Search for the cell housing the specified text and yield its [x, y] center coordinate. 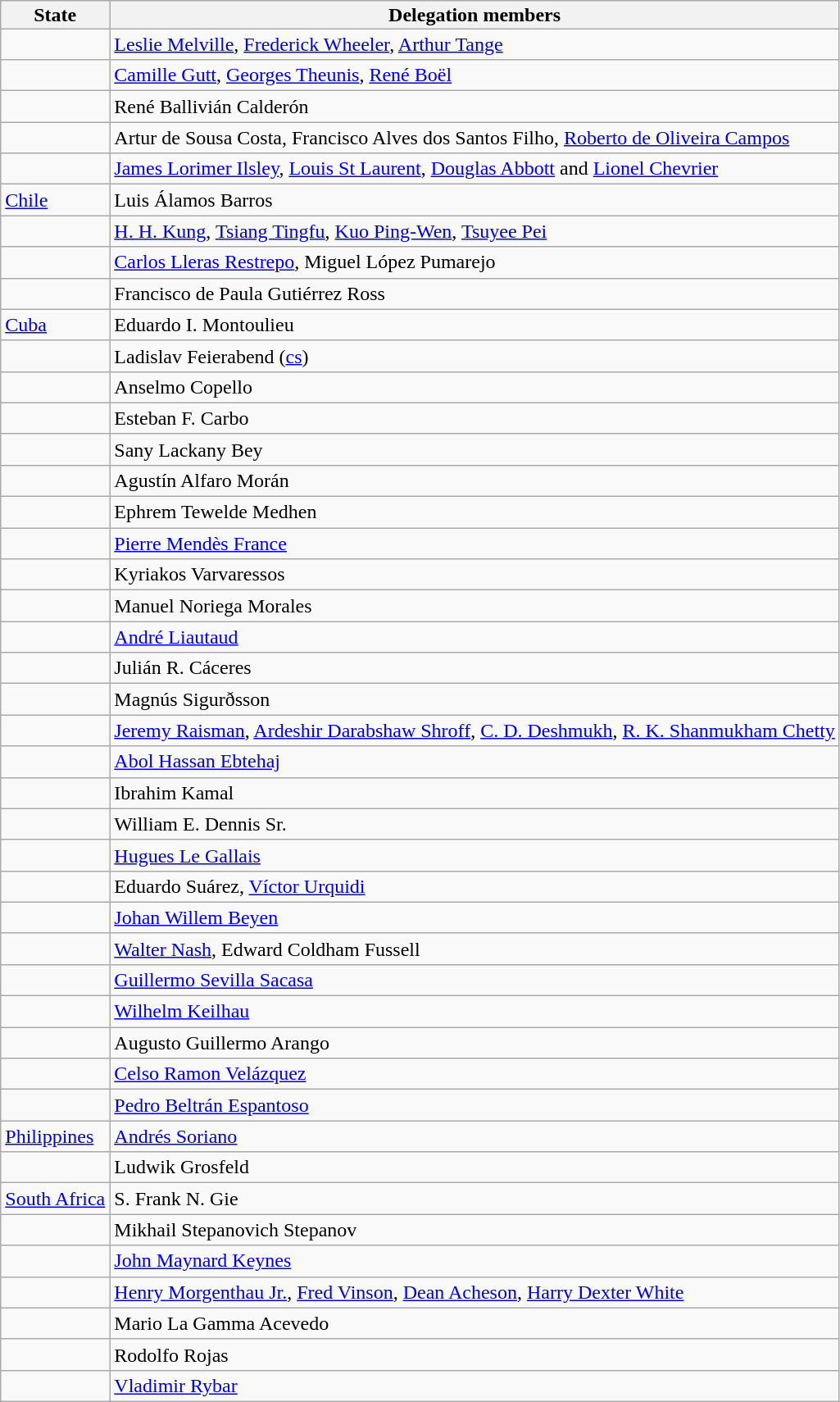
Manuel Noriega Morales [475, 606]
Francisco de Paula Gutiérrez Ross [475, 294]
Wilhelm Keilhau [475, 1012]
H. H. Kung, Tsiang Tingfu, Kuo Ping-Wen, Tsuyee Pei [475, 231]
Mario La Gamma Acevedo [475, 1323]
Carlos Lleras Restrepo, Miguel López Pumarejo [475, 262]
Ladislav Feierabend (cs) [475, 356]
Artur de Sousa Costa, Francisco Alves dos Santos Filho, Roberto de Oliveira Campos [475, 138]
John Maynard Keynes [475, 1261]
Julián R. Cáceres [475, 668]
Sany Lackany Bey [475, 449]
Ludwik Grosfeld [475, 1168]
Ibrahim Kamal [475, 793]
William E. Dennis Sr. [475, 824]
André Liautaud [475, 637]
Eduardo Suárez, Víctor Urquidi [475, 886]
Leslie Melville, Frederick Wheeler, Arthur Tange [475, 44]
Eduardo I. Montoulieu [475, 325]
Ephrem Tewelde Medhen [475, 512]
Guillermo Sevilla Sacasa [475, 980]
Delegation members [475, 15]
Johan Willem Beyen [475, 917]
Rodolfo Rojas [475, 1354]
Pedro Beltrán Espantoso [475, 1105]
Philippines [56, 1136]
S. Frank N. Gie [475, 1199]
Agustín Alfaro Morán [475, 480]
Kyriakos Varvaressos [475, 575]
René Ballivián Calderón [475, 107]
Jeremy Raisman, Ardeshir Darabshaw Shroff, C. D. Deshmukh, R. K. Shanmukham Chetty [475, 731]
Celso Ramon Velázquez [475, 1074]
Abol Hassan Ebtehaj [475, 762]
Luis Álamos Barros [475, 200]
Cuba [56, 325]
Mikhail Stepanovich Stepanov [475, 1230]
Vladimir Rybar [475, 1386]
Henry Morgenthau Jr., Fred Vinson, Dean Acheson, Harry Dexter White [475, 1292]
Anselmo Copello [475, 387]
James Lorimer Ilsley, Louis St Laurent, Douglas Abbott and Lionel Chevrier [475, 169]
Andrés Soriano [475, 1136]
Magnús Sigurðsson [475, 699]
Chile [56, 200]
Augusto Guillermo Arango [475, 1043]
Esteban F. Carbo [475, 418]
Walter Nash, Edward Coldham Fussell [475, 949]
Camille Gutt, Georges Theunis, René Boël [475, 75]
Hugues Le Gallais [475, 855]
South Africa [56, 1199]
Pierre Mendès France [475, 544]
State [56, 15]
